Return the [x, y] coordinate for the center point of the cell that contains the specified text.  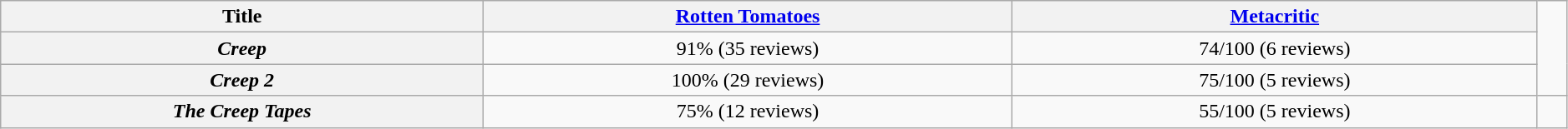
Metacritic [1275, 17]
Title [242, 17]
Creep 2 [242, 80]
Creep [242, 48]
100% (29 reviews) [748, 80]
91% (35 reviews) [748, 48]
75/100 (5 reviews) [1275, 80]
The Creep Tapes [242, 112]
55/100 (5 reviews) [1275, 112]
75% (12 reviews) [748, 112]
Rotten Tomatoes [748, 17]
74/100 (6 reviews) [1275, 48]
